Search for the cell housing the specified text and yield its (X, Y) center coordinate. 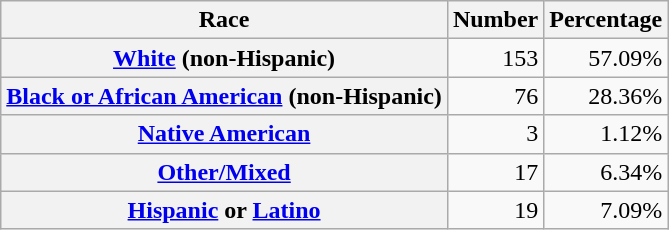
Hispanic or Latino (224, 210)
153 (495, 58)
7.09% (606, 210)
1.12% (606, 134)
Race (224, 20)
19 (495, 210)
6.34% (606, 172)
Other/Mixed (224, 172)
Number (495, 20)
White (non-Hispanic) (224, 58)
3 (495, 134)
57.09% (606, 58)
Native American (224, 134)
Percentage (606, 20)
28.36% (606, 96)
17 (495, 172)
76 (495, 96)
Black or African American (non-Hispanic) (224, 96)
